Provide the (x, y) coordinate of the cell's center where the given text is located.  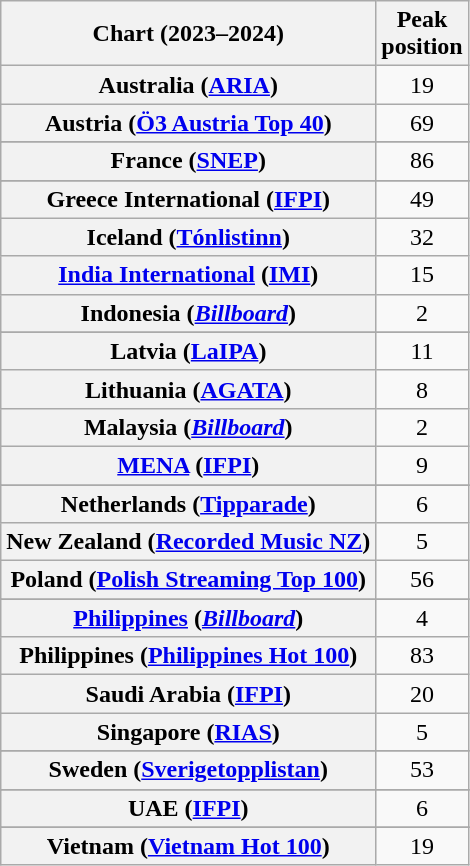
Netherlands (Tipparade) (188, 503)
UAE (IFPI) (188, 808)
Saudi Arabia (IFPI) (188, 694)
11 (422, 351)
Austria (Ö3 Austria Top 40) (188, 123)
France (SNEP) (188, 161)
32 (422, 237)
9 (422, 465)
Indonesia (Billboard) (188, 313)
Peakposition (422, 34)
49 (422, 199)
India International (IMI) (188, 275)
New Zealand (Recorded Music NZ) (188, 542)
Malaysia (Billboard) (188, 427)
Iceland (Tónlistinn) (188, 237)
69 (422, 123)
56 (422, 580)
Philippines (Philippines Hot 100) (188, 656)
Philippines (Billboard) (188, 618)
Chart (2023–2024) (188, 34)
Australia (ARIA) (188, 85)
Lithuania (AGATA) (188, 389)
Latvia (LaIPA) (188, 351)
86 (422, 161)
Poland (Polish Streaming Top 100) (188, 580)
Greece International (IFPI) (188, 199)
Sweden (Sverigetopplistan) (188, 770)
Singapore (RIAS) (188, 732)
20 (422, 694)
4 (422, 618)
8 (422, 389)
83 (422, 656)
MENA (IFPI) (188, 465)
53 (422, 770)
Vietnam (Vietnam Hot 100) (188, 846)
15 (422, 275)
